For the text-containing cell, return its midpoint in (X, Y) coordinate format. 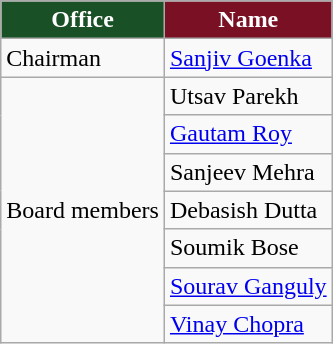
Chairman (83, 58)
Soumik Bose (248, 248)
Gautam Roy (248, 134)
Sanjiv Goenka (248, 58)
Debasish Dutta (248, 210)
Utsav Parekh (248, 96)
Vinay Chopra (248, 324)
Sanjeev Mehra (248, 172)
Sourav Ganguly (248, 286)
Board members (83, 210)
Office (83, 20)
Name (248, 20)
